Provide the [x, y] coordinate of the cell's center where the given text is located.  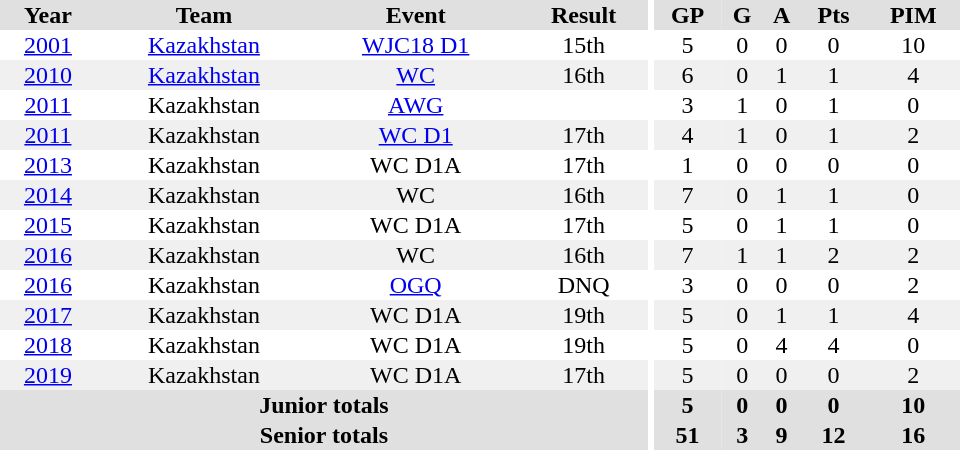
12 [834, 435]
2017 [48, 315]
2010 [48, 75]
AWG [416, 105]
2019 [48, 375]
G [742, 15]
2001 [48, 45]
16 [913, 435]
6 [687, 75]
Year [48, 15]
Pts [834, 15]
WC D1 [416, 135]
2013 [48, 165]
PIM [913, 15]
Senior totals [324, 435]
Event [416, 15]
Team [204, 15]
15th [583, 45]
51 [687, 435]
2015 [48, 225]
9 [781, 435]
OGQ [416, 285]
Result [583, 15]
2018 [48, 345]
Junior totals [324, 405]
GP [687, 15]
DNQ [583, 285]
A [781, 15]
WJC18 D1 [416, 45]
2014 [48, 195]
